Provide the [X, Y] coordinate of the cell's center where the given text is located.  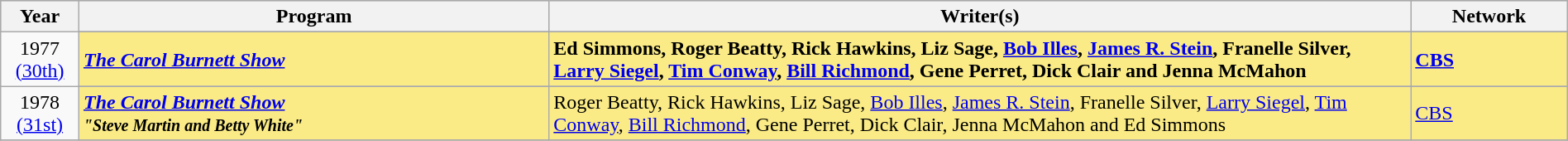
The Carol Burnett Show [313, 60]
Program [313, 17]
Network [1489, 17]
Year [40, 17]
1977(30th) [40, 60]
1978(31st) [40, 113]
The Carol Burnett Show"Steve Martin and Betty White" [313, 113]
Writer(s) [980, 17]
